Capture the cell that displays the provided text and extract its (x, y) central coordinate. 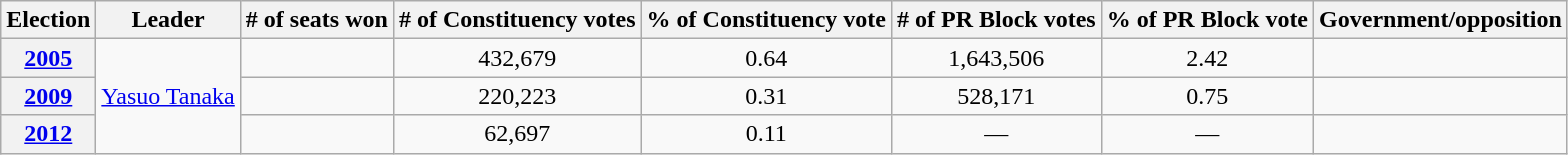
2012 (48, 134)
0.64 (766, 58)
# of PR Block votes (996, 20)
2009 (48, 96)
% of PR Block vote (1207, 20)
432,679 (517, 58)
2005 (48, 58)
62,697 (517, 134)
% of Constituency vote (766, 20)
Government/opposition (1441, 20)
Election (48, 20)
2.42 (1207, 58)
Leader (168, 20)
0.31 (766, 96)
# of seats won (316, 20)
# of Constituency votes (517, 20)
1,643,506 (996, 58)
220,223 (517, 96)
0.75 (1207, 96)
Yasuo Tanaka (168, 96)
0.11 (766, 134)
528,171 (996, 96)
